Extract the (x, y) coordinate from the center of the cell holding the provided text.  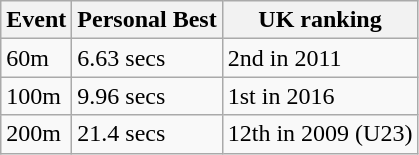
Event (36, 20)
21.4 secs (147, 134)
100m (36, 96)
9.96 secs (147, 96)
12th in 2009 (U23) (320, 134)
1st in 2016 (320, 96)
6.63 secs (147, 58)
200m (36, 134)
Personal Best (147, 20)
UK ranking (320, 20)
60m (36, 58)
2nd in 2011 (320, 58)
